Search for the cell housing the specified text and yield its [X, Y] center coordinate. 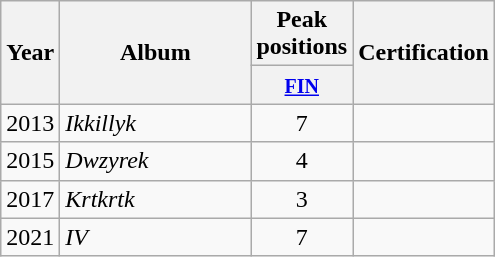
Krtkrtk [156, 199]
2021 [30, 237]
Ikkillyk [156, 123]
4 [302, 161]
Album [156, 52]
2013 [30, 123]
IV [156, 237]
Certification [424, 52]
2015 [30, 161]
3 [302, 199]
Peak positions [302, 34]
Year [30, 52]
FIN [302, 85]
Dwzyrek [156, 161]
2017 [30, 199]
